Extract the (x, y) coordinate from the center of the cell holding the provided text.  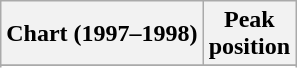
Chart (1997–1998) (102, 34)
Peakposition (249, 34)
